Output the [x, y] coordinate of the center of the cell containing the given text.  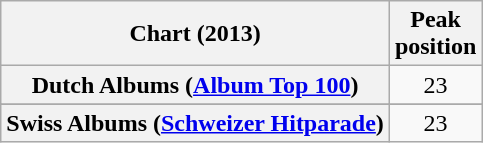
Peakposition [435, 34]
Dutch Albums (Album Top 100) [196, 85]
Swiss Albums (Schweizer Hitparade) [196, 123]
Chart (2013) [196, 34]
